Pinpoint the cell where the given text exists, returning its [x, y] midpoint coordinate. 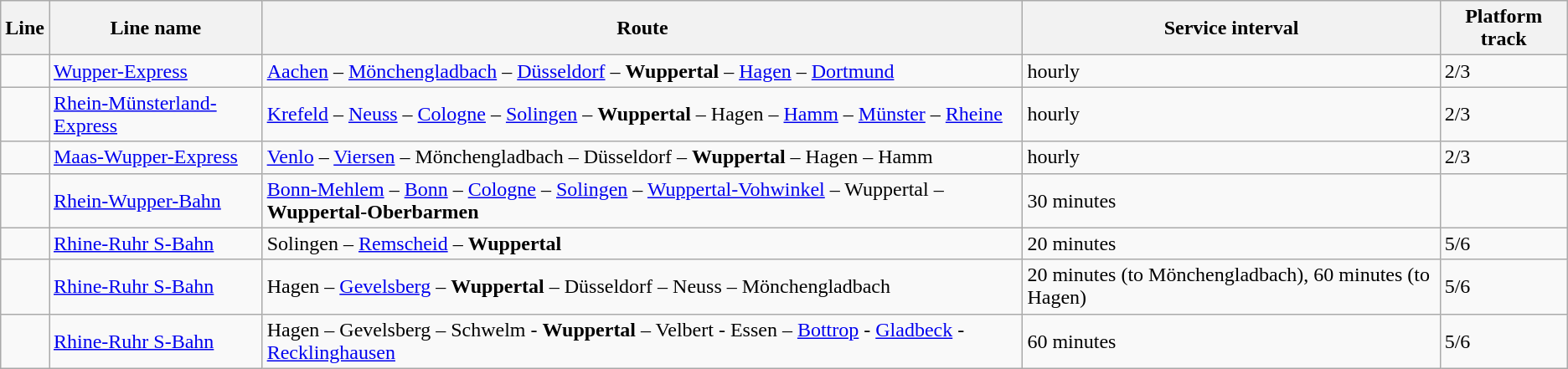
Krefeld – Neuss – Cologne – Solingen – Wuppertal – Hagen – Hamm – Münster – Rheine [642, 114]
Line [25, 28]
Hagen – Gevelsberg – Wuppertal – Düsseldorf – Neuss – Mönchengladbach [642, 286]
Service interval [1231, 28]
Aachen – Mönchengladbach – Düsseldorf – Wuppertal – Hagen – Dortmund [642, 71]
Maas-Wupper-Express [156, 157]
20 minutes [1231, 243]
Solingen – Remscheid – Wuppertal [642, 243]
Route [642, 28]
Rhein-Münsterland-Express [156, 114]
Hagen – Gevelsberg – Schwelm - Wuppertal – Velbert - Essen – Bottrop - Gladbeck - Recklinghausen [642, 341]
20 minutes (to Mönchengladbach), 60 minutes (to Hagen) [1231, 286]
Wupper-Express [156, 71]
Rhein-Wupper-Bahn [156, 201]
Platform track [1504, 28]
Line name [156, 28]
Venlo – Viersen – Mönchengladbach – Düsseldorf – Wuppertal – Hagen – Hamm [642, 157]
Bonn-Mehlem – Bonn – Cologne – Solingen – Wuppertal-Vohwinkel – Wuppertal – Wuppertal-Oberbarmen [642, 201]
60 minutes [1231, 341]
30 minutes [1231, 201]
